Pinpoint the cell where the given text exists, returning its [X, Y] midpoint coordinate. 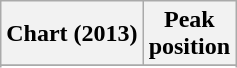
Peak position [189, 34]
Chart (2013) [72, 34]
